Provide the (X, Y) coordinate of the cell's center where the given text is located.  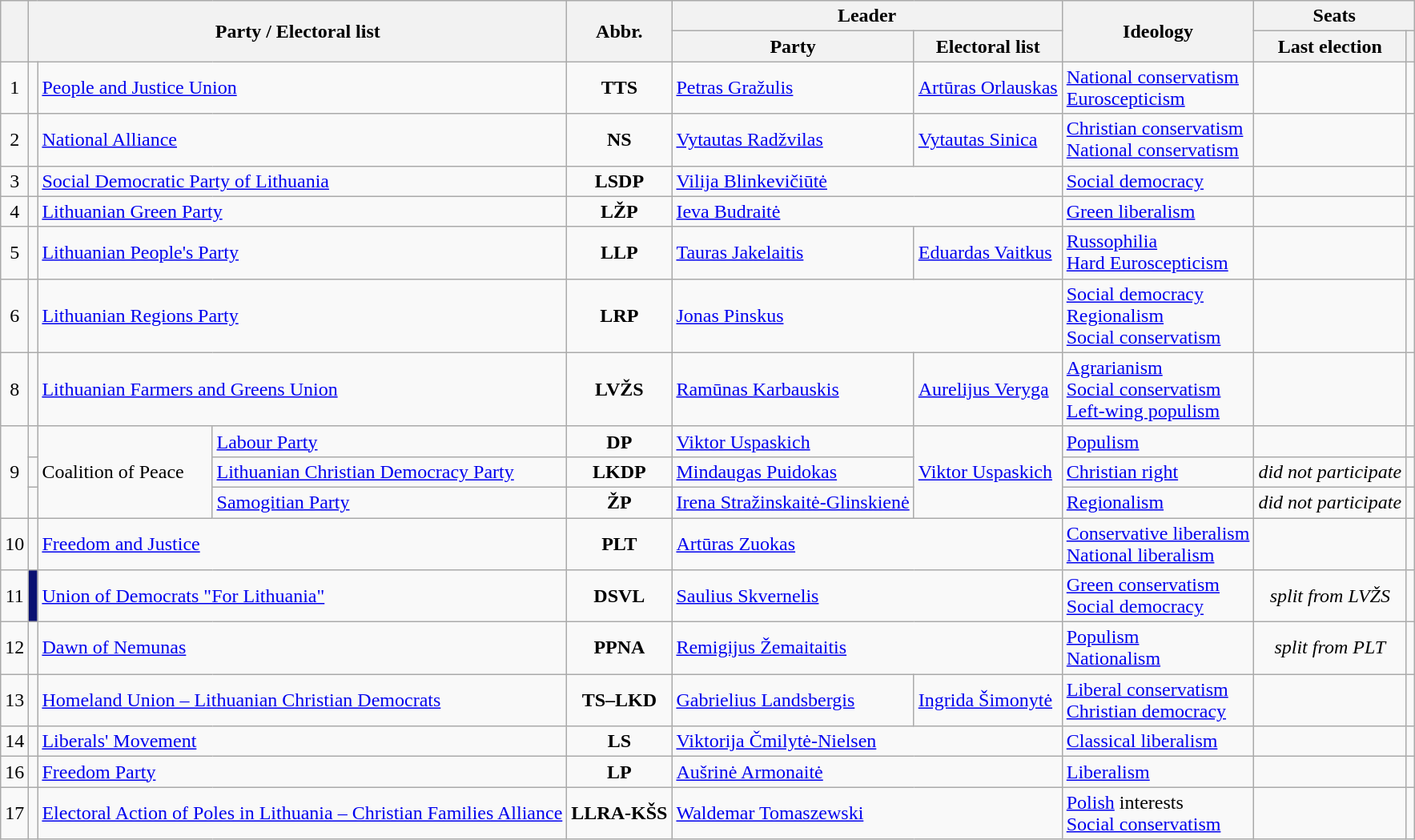
8 (14, 389)
People and Justice Union (303, 88)
National conservatismEuroscepticism (1158, 88)
3 (14, 181)
Conservative liberalismNational liberalism (1158, 543)
Classical liberalism (1158, 742)
Electoral list (988, 46)
Coalition of Peace (125, 472)
16 (14, 772)
LŽP (620, 211)
TS–LKD (620, 700)
Samogitian Party (389, 502)
TTS (620, 88)
Homeland Union – Lithuanian Christian Democrats (303, 700)
Artūras Orlauskas (988, 88)
Gabrielius Landsbergis (793, 700)
11 (14, 596)
LP (620, 772)
Saulius Skvernelis (866, 596)
Party / Electoral list (298, 31)
National Alliance (303, 139)
Social democracyRegionalismSocial conservatism (1158, 316)
Seats (1334, 16)
Union of Democrats "For Lithuania" (303, 596)
Ideology (1158, 31)
ŽP (620, 502)
Lithuanian Regions Party (303, 316)
DSVL (620, 596)
Lithuanian Christian Democracy Party (389, 472)
Green liberalism (1158, 211)
Ingrida Šimonytė (988, 700)
Christian right (1158, 472)
Labour Party (389, 441)
Aurelijus Veryga (988, 389)
Party (793, 46)
Lithuanian People's Party (303, 253)
Liberals' Movement (303, 742)
14 (14, 742)
6 (14, 316)
Vytautas Radžvilas (793, 139)
Regionalism (1158, 502)
Petras Gražulis (793, 88)
Tauras Jakelaitis (793, 253)
LSDP (620, 181)
Freedom and Justice (303, 543)
Christian conservatismNational conservatism (1158, 139)
Ieva Budraitė (866, 211)
PopulismNationalism (1158, 649)
Viktorija Čmilytė-Nielsen (866, 742)
17 (14, 814)
Social democracy (1158, 181)
Liberal conservatismChristian democracy (1158, 700)
Lithuanian Green Party (303, 211)
Waldemar Tomaszewski (866, 814)
Vilija Blinkevičiūtė (866, 181)
5 (14, 253)
LVŽS (620, 389)
Artūras Zuokas (866, 543)
1 (14, 88)
Social Democratic Party of Lithuania (303, 181)
Dawn of Nemunas (303, 649)
Electoral Action of Poles in Lithuania – Christian Families Alliance (303, 814)
RussophiliaHard Euroscepticism (1158, 253)
Green conservatismSocial democracy (1158, 596)
Abbr. (620, 31)
LKDP (620, 472)
Jonas Pinskus (866, 316)
LS (620, 742)
PLT (620, 543)
12 (14, 649)
Leader (866, 16)
13 (14, 700)
4 (14, 211)
LLRA-KŠS (620, 814)
split from PLT (1330, 649)
10 (14, 543)
NS (620, 139)
Liberalism (1158, 772)
Populism (1158, 441)
Irena Stražinskaitė-Glinskienė (793, 502)
Lithuanian Farmers and Greens Union (303, 389)
Remigijus Žemaitaitis (866, 649)
split from LVŽS (1330, 596)
2 (14, 139)
Eduardas Vaitkus (988, 253)
9 (14, 472)
Polish interestsSocial conservatism (1158, 814)
Last election (1330, 46)
Mindaugas Puidokas (793, 472)
Freedom Party (303, 772)
Vytautas Sinica (988, 139)
Aušrinė Armonaitė (866, 772)
DP (620, 441)
LRP (620, 316)
AgrarianismSocial conservatismLeft-wing populism (1158, 389)
PPNA (620, 649)
LLP (620, 253)
Ramūnas Karbauskis (793, 389)
